Output the [x, y] coordinate of the center of the cell containing the given text.  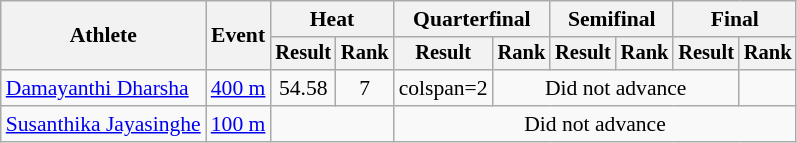
Heat [332, 19]
100 m [238, 124]
400 m [238, 88]
Final [734, 19]
7 [365, 88]
54.58 [303, 88]
Damayanthi Dharsha [104, 88]
Susanthika Jayasinghe [104, 124]
Event [238, 36]
Semifinal [612, 19]
Quarterfinal [472, 19]
colspan=2 [444, 88]
Athlete [104, 36]
